Extract the [X, Y] coordinate from the center of the cell holding the provided text.  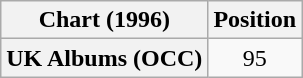
UK Albums (OCC) [104, 58]
Chart (1996) [104, 20]
95 [255, 58]
Position [255, 20]
